Provide the (X, Y) coordinate of the cell's center where the given text is located.  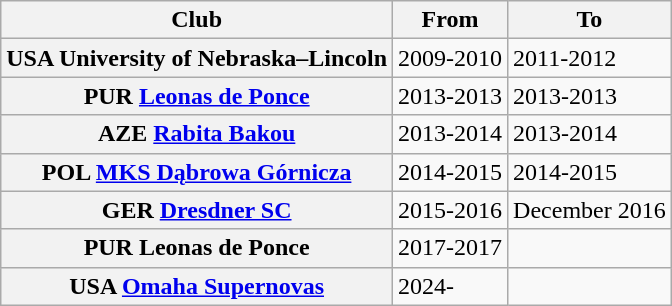
2009-2010 (450, 58)
From (450, 20)
USA University of Nebraska–Lincoln (197, 58)
GER Dresdner SC (197, 210)
POL MKS Dąbrowa Górnicza (197, 172)
AZE Rabita Bakou (197, 134)
USA Omaha Supernovas (197, 286)
2017-2017 (450, 248)
2015-2016 (450, 210)
To (590, 20)
2024- (450, 286)
2011-2012 (590, 58)
December 2016 (590, 210)
Club (197, 20)
